Extract the (x, y) coordinate from the center of the cell holding the provided text.  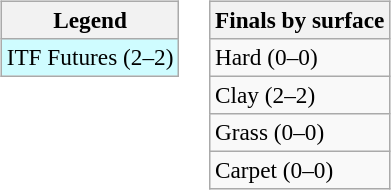
Carpet (0–0) (300, 171)
Clay (2–2) (300, 95)
ITF Futures (2–2) (90, 57)
Finals by surface (300, 20)
Grass (0–0) (300, 133)
Legend (90, 20)
Hard (0–0) (300, 57)
